Scan for the cell matching the given text and deliver its (x, y) coordinate at center. 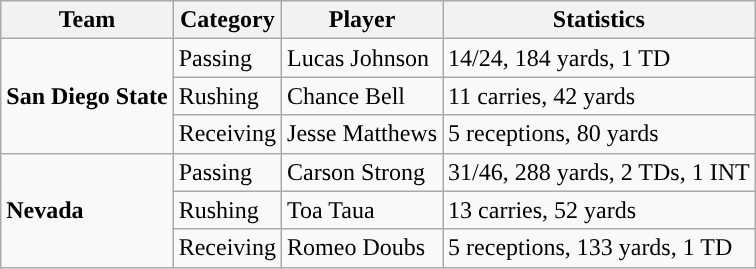
Toa Taua (362, 210)
Team (87, 20)
14/24, 184 yards, 1 TD (600, 58)
5 receptions, 80 yards (600, 134)
5 receptions, 133 yards, 1 TD (600, 248)
Carson Strong (362, 172)
Statistics (600, 20)
11 carries, 42 yards (600, 96)
Player (362, 20)
Romeo Doubs (362, 248)
13 carries, 52 yards (600, 210)
Category (227, 20)
Jesse Matthews (362, 134)
Nevada (87, 210)
San Diego State (87, 96)
Chance Bell (362, 96)
31/46, 288 yards, 2 TDs, 1 INT (600, 172)
Lucas Johnson (362, 58)
